Output the (x, y) coordinate of the center of the cell containing the given text.  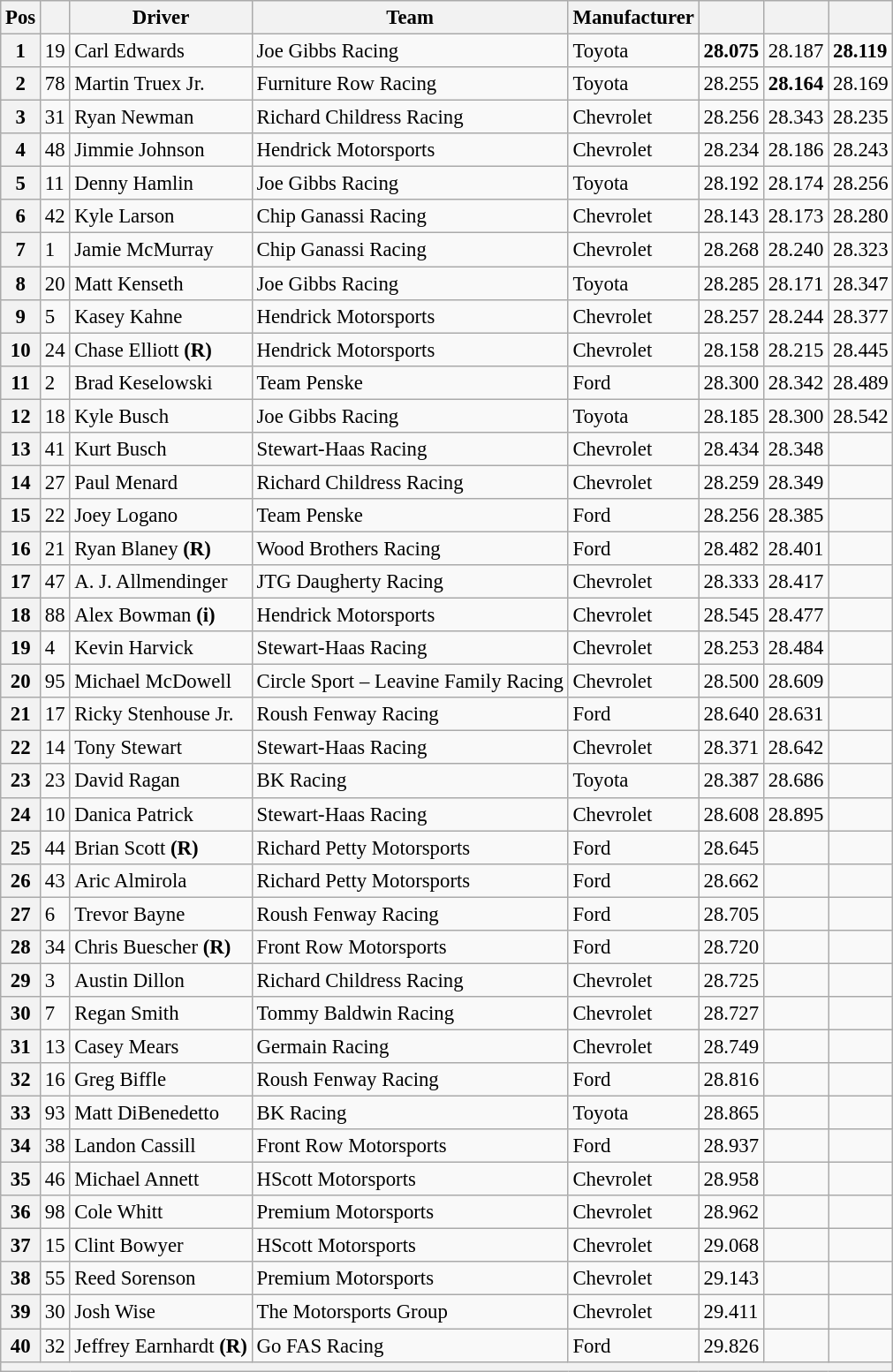
9 (21, 316)
28.958 (731, 1180)
25 (21, 848)
28.484 (795, 648)
28.257 (731, 316)
28.280 (860, 216)
28.185 (731, 416)
Greg Biffle (161, 1080)
12 (21, 416)
48 (55, 150)
28.609 (795, 682)
28.489 (860, 382)
28.477 (795, 615)
28.417 (795, 582)
28.343 (795, 117)
28.377 (860, 316)
98 (55, 1212)
28.169 (860, 84)
Casey Mears (161, 1046)
95 (55, 682)
Furniture Row Racing (410, 84)
28.937 (731, 1146)
40 (21, 1346)
28.642 (795, 748)
Tommy Baldwin Racing (410, 1014)
Wood Brothers Racing (410, 548)
Denny Hamlin (161, 184)
Josh Wise (161, 1312)
Clint Bowyer (161, 1246)
28.235 (860, 117)
Joey Logano (161, 516)
43 (55, 880)
28.349 (795, 482)
Trevor Bayne (161, 914)
28.243 (860, 150)
29.143 (731, 1279)
33 (21, 1113)
Ryan Blaney (R) (161, 548)
28.895 (795, 814)
Danica Patrick (161, 814)
28.187 (795, 51)
The Motorsports Group (410, 1312)
Driver (161, 18)
Regan Smith (161, 1014)
28.816 (731, 1080)
29.826 (731, 1346)
28.662 (731, 880)
Kevin Harvick (161, 648)
26 (21, 880)
Tony Stewart (161, 748)
Reed Sorenson (161, 1279)
28.865 (731, 1113)
42 (55, 216)
46 (55, 1180)
28.234 (731, 150)
28.686 (795, 781)
Chase Elliott (R) (161, 350)
28.725 (731, 980)
39 (21, 1312)
Ricky Stenhouse Jr. (161, 714)
Jamie McMurray (161, 250)
28.268 (731, 250)
28.244 (795, 316)
28.545 (731, 615)
Kyle Busch (161, 416)
28.385 (795, 516)
28.255 (731, 84)
Kasey Kahne (161, 316)
Manufacturer (633, 18)
28.253 (731, 648)
8 (21, 283)
28.401 (795, 548)
28.720 (731, 947)
Alex Bowman (i) (161, 615)
28.342 (795, 382)
Cole Whitt (161, 1212)
Go FAS Racing (410, 1346)
28.542 (860, 416)
28.749 (731, 1046)
Landon Cassill (161, 1146)
35 (21, 1180)
41 (55, 449)
28.962 (731, 1212)
88 (55, 615)
93 (55, 1113)
Matt DiBenedetto (161, 1113)
78 (55, 84)
44 (55, 848)
28.705 (731, 914)
Jimmie Johnson (161, 150)
28.192 (731, 184)
28.215 (795, 350)
28.727 (731, 1014)
28.171 (795, 283)
28.333 (731, 582)
Kyle Larson (161, 216)
28.640 (731, 714)
28.631 (795, 714)
55 (55, 1279)
28.645 (731, 848)
28.285 (731, 283)
28.173 (795, 216)
Matt Kenseth (161, 283)
Chris Buescher (R) (161, 947)
28.445 (860, 350)
28.347 (860, 283)
28 (21, 947)
29 (21, 980)
A. J. Allmendinger (161, 582)
Jeffrey Earnhardt (R) (161, 1346)
Ryan Newman (161, 117)
28.500 (731, 682)
Michael McDowell (161, 682)
37 (21, 1246)
David Ragan (161, 781)
28.158 (731, 350)
28.164 (795, 84)
28.119 (860, 51)
29.068 (731, 1246)
Pos (21, 18)
28.323 (860, 250)
28.075 (731, 51)
28.348 (795, 449)
28.482 (731, 548)
28.371 (731, 748)
28.434 (731, 449)
Kurt Busch (161, 449)
28.174 (795, 184)
Martin Truex Jr. (161, 84)
28.186 (795, 150)
29.411 (731, 1312)
Austin Dillon (161, 980)
Aric Almirola (161, 880)
Team (410, 18)
28.259 (731, 482)
Brian Scott (R) (161, 848)
Germain Racing (410, 1046)
47 (55, 582)
Carl Edwards (161, 51)
36 (21, 1212)
28.387 (731, 781)
28.143 (731, 216)
Brad Keselowski (161, 382)
Paul Menard (161, 482)
28.608 (731, 814)
JTG Daugherty Racing (410, 582)
Circle Sport – Leavine Family Racing (410, 682)
28.240 (795, 250)
Michael Annett (161, 1180)
